Determine the (x, y) coordinate at the center of the cell enclosing the given text.  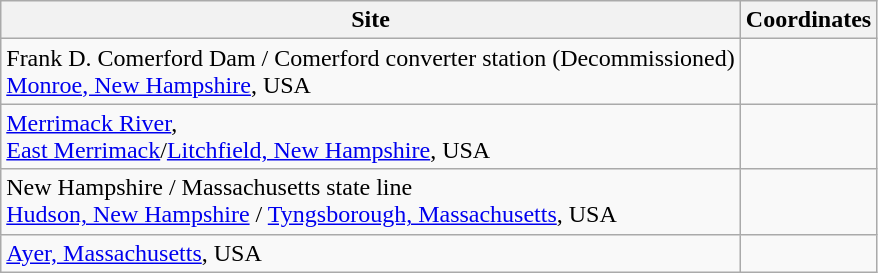
Frank D. Comerford Dam / Comerford converter station (Decommissioned) Monroe, New Hampshire, USA (371, 72)
Merrimack River,East Merrimack/Litchfield, New Hampshire, USA (371, 136)
New Hampshire / Massachusetts state lineHudson, New Hampshire / Tyngsborough, Massachusetts, USA (371, 202)
Ayer, Massachusetts, USA (371, 253)
Coordinates (808, 20)
Site (371, 20)
